Return [x, y] of the center of cell containing provided text 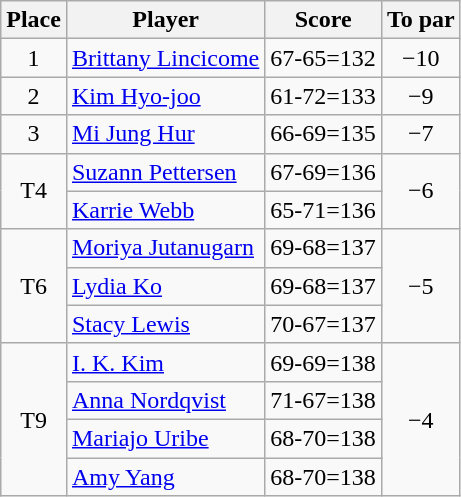
Mi Jung Hur [165, 134]
Kim Hyo-joo [165, 96]
Score [324, 20]
67-65=132 [324, 58]
Amy Yang [165, 477]
2 [34, 96]
Mariajo Uribe [165, 438]
Suzann Pettersen [165, 172]
61-72=133 [324, 96]
67-69=136 [324, 172]
Player [165, 20]
65-71=136 [324, 210]
T9 [34, 419]
71-67=138 [324, 400]
Stacy Lewis [165, 324]
69-69=138 [324, 362]
−10 [420, 58]
66-69=135 [324, 134]
Moriya Jutanugarn [165, 248]
1 [34, 58]
3 [34, 134]
−6 [420, 191]
−4 [420, 419]
−9 [420, 96]
Karrie Webb [165, 210]
To par [420, 20]
Brittany Lincicome [165, 58]
70-67=137 [324, 324]
T4 [34, 191]
−7 [420, 134]
Anna Nordqvist [165, 400]
I. K. Kim [165, 362]
Place [34, 20]
−5 [420, 286]
Lydia Ko [165, 286]
T6 [34, 286]
